For the text-containing cell, return its midpoint in [X, Y] coordinate format. 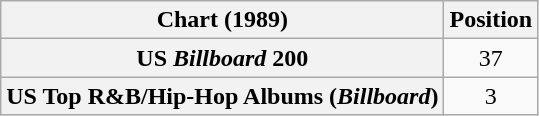
37 [491, 58]
Chart (1989) [222, 20]
3 [491, 96]
Position [491, 20]
US Top R&B/Hip-Hop Albums (Billboard) [222, 96]
US Billboard 200 [222, 58]
